Pinpoint the cell where the given text exists, returning its [x, y] midpoint coordinate. 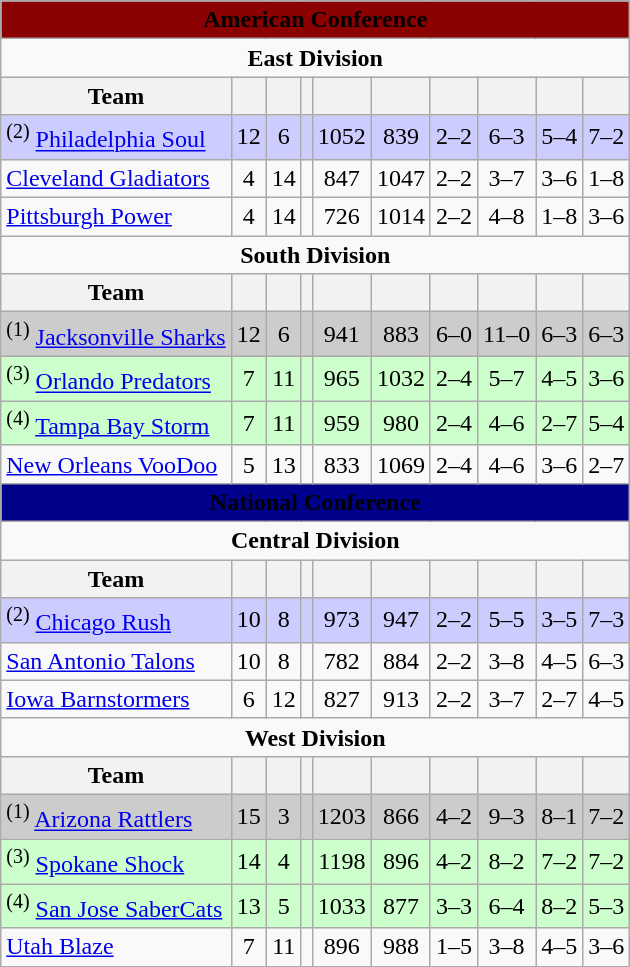
San Antonio Talons [116, 661]
New Orleans VooDoo [116, 464]
1198 [342, 862]
884 [400, 661]
839 [400, 138]
3 [284, 816]
827 [342, 699]
Utah Blaze [116, 947]
(4) Tampa Bay Storm [116, 424]
1203 [342, 816]
5–7 [506, 378]
1–5 [454, 947]
1069 [400, 464]
965 [342, 378]
8–1 [560, 816]
15 [248, 816]
(3) Spokane Shock [116, 862]
Iowa Barnstormers [116, 699]
847 [342, 178]
South Division [316, 255]
833 [342, 464]
913 [400, 699]
National Conference [316, 502]
Central Division [316, 541]
1047 [400, 178]
980 [400, 424]
866 [400, 816]
9–3 [506, 816]
Pittsburgh Power [116, 217]
988 [400, 947]
947 [400, 620]
1033 [342, 906]
1032 [400, 378]
6–4 [506, 906]
5–3 [606, 906]
4–8 [506, 217]
American Conference [316, 20]
East Division [316, 58]
(2) Chicago Rush [116, 620]
883 [400, 334]
1014 [400, 217]
1052 [342, 138]
11–0 [506, 334]
Cleveland Gladiators [116, 178]
(3) Orlando Predators [116, 378]
782 [342, 661]
726 [342, 217]
West Division [316, 737]
877 [400, 906]
(4) San Jose SaberCats [116, 906]
7–3 [606, 620]
(1) Jacksonville Sharks [116, 334]
6–0 [454, 334]
3–5 [560, 620]
5–5 [506, 620]
3–3 [454, 906]
941 [342, 334]
959 [342, 424]
(2) Philadelphia Soul [116, 138]
973 [342, 620]
(1) Arizona Rattlers [116, 816]
